Pinpoint the cell where the given text exists, returning its (X, Y) midpoint coordinate. 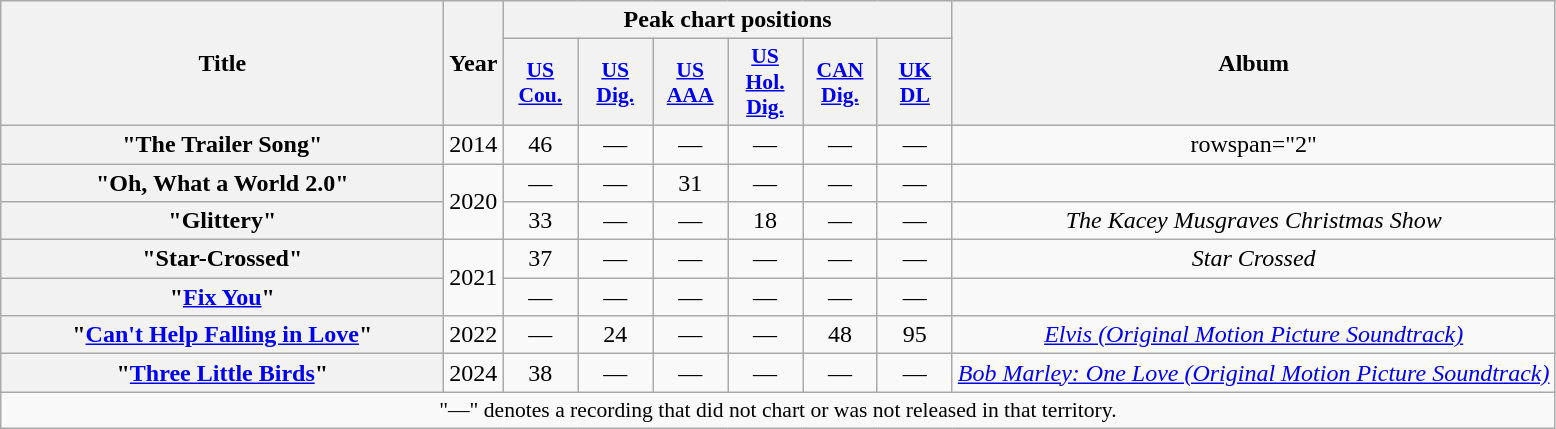
37 (540, 259)
2014 (474, 144)
USCou. (540, 82)
Bob Marley: One Love (Original Motion Picture Soundtrack) (1254, 373)
2020 (474, 202)
48 (840, 335)
USHol.Dig. (766, 82)
UKDL (914, 82)
CANDig. (840, 82)
"Can't Help Falling in Love" (222, 335)
Elvis (Original Motion Picture Soundtrack) (1254, 335)
46 (540, 144)
24 (616, 335)
Peak chart positions (728, 20)
The Kacey Musgraves Christmas Show (1254, 221)
31 (690, 183)
"Three Little Birds" (222, 373)
Star Crossed (1254, 259)
"Glittery" (222, 221)
"Star-Crossed" (222, 259)
rowspan="2" (1254, 144)
95 (914, 335)
"The Trailer Song" (222, 144)
"Oh, What a World 2.0" (222, 183)
2022 (474, 335)
18 (766, 221)
2021 (474, 278)
Album (1254, 64)
2024 (474, 373)
USAAA (690, 82)
USDig. (616, 82)
33 (540, 221)
"—" denotes a recording that did not chart or was not released in that territory. (778, 410)
"Fix You" (222, 297)
Title (222, 64)
Year (474, 64)
38 (540, 373)
